Search for the cell housing the specified text and yield its [X, Y] center coordinate. 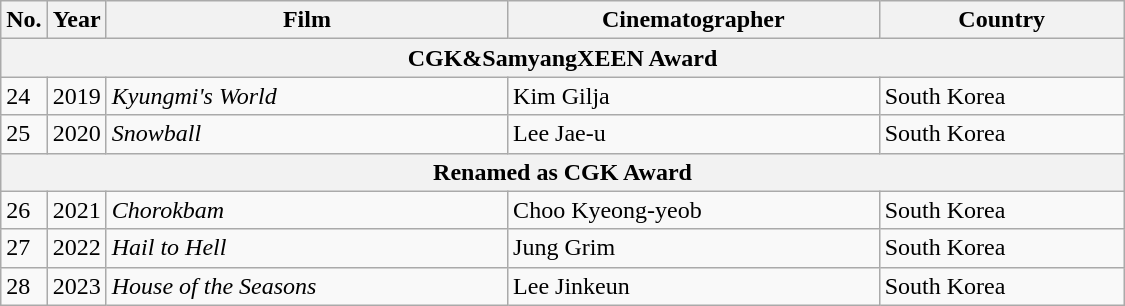
2021 [76, 210]
2023 [76, 286]
Kyungmi's World [306, 96]
2019 [76, 96]
Lee Jinkeun [694, 286]
Film [306, 20]
Jung Grim [694, 248]
Choo Kyeong-yeob [694, 210]
2022 [76, 248]
House of the Seasons [306, 286]
CGK&SamyangXEEN Award [563, 58]
Country [1002, 20]
Chorokbam [306, 210]
Cinematographer [694, 20]
Year [76, 20]
25 [24, 134]
28 [24, 286]
Snowball [306, 134]
27 [24, 248]
Renamed as CGK Award [563, 172]
26 [24, 210]
24 [24, 96]
Hail to Hell [306, 248]
Kim Gilja [694, 96]
Lee Jae-u [694, 134]
No. [24, 20]
2020 [76, 134]
